Identify which cell holds the provided text, then report its [X, Y] central coordinate. 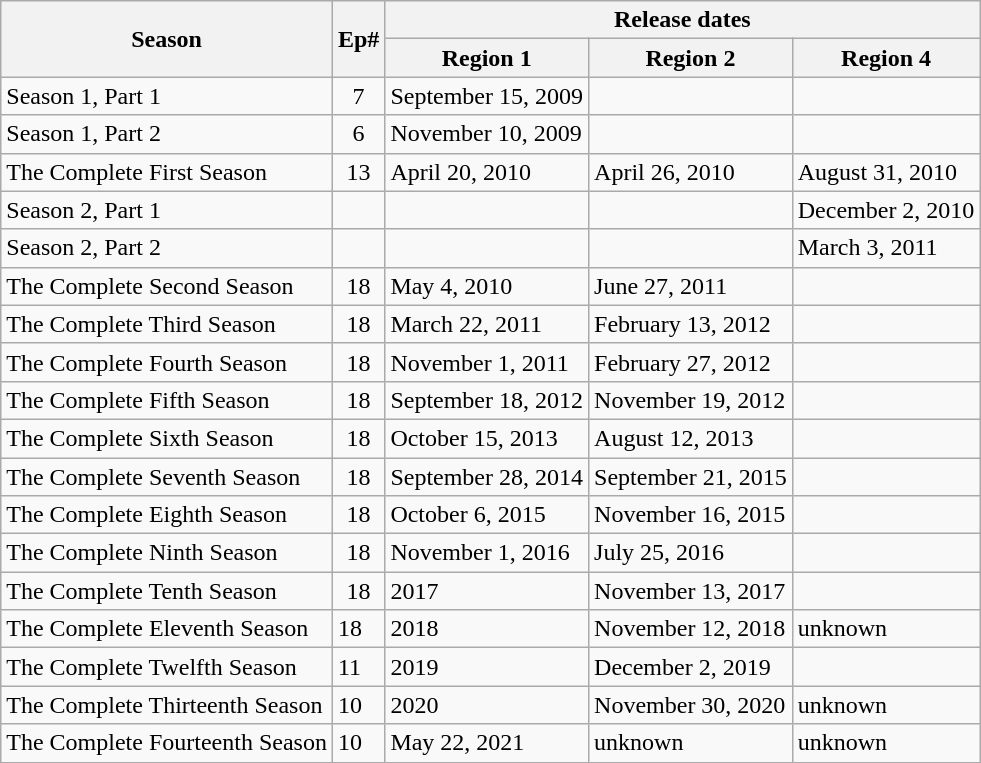
The Complete Fourth Season [167, 362]
October 6, 2015 [487, 515]
February 13, 2012 [691, 324]
December 2, 2019 [691, 667]
April 26, 2010 [691, 172]
March 22, 2011 [487, 324]
The Complete Seventh Season [167, 477]
May 22, 2021 [487, 743]
The Complete Sixth Season [167, 438]
2019 [487, 667]
Ep# [358, 39]
Release dates [682, 20]
Season 2, Part 2 [167, 248]
Season 1, Part 1 [167, 96]
November 19, 2012 [691, 400]
March 3, 2011 [886, 248]
The Complete Fifth Season [167, 400]
November 16, 2015 [691, 515]
Season 1, Part 2 [167, 134]
September 28, 2014 [487, 477]
May 4, 2010 [487, 286]
August 12, 2013 [691, 438]
August 31, 2010 [886, 172]
The Complete Fourteenth Season [167, 743]
October 15, 2013 [487, 438]
February 27, 2012 [691, 362]
Region 2 [691, 58]
November 12, 2018 [691, 629]
The Complete Tenth Season [167, 591]
Season [167, 39]
The Complete Ninth Season [167, 553]
11 [358, 667]
December 2, 2010 [886, 210]
November 1, 2016 [487, 553]
September 18, 2012 [487, 400]
The Complete Eleventh Season [167, 629]
The Complete Thirteenth Season [167, 705]
13 [358, 172]
Season 2, Part 1 [167, 210]
The Complete First Season [167, 172]
November 30, 2020 [691, 705]
Region 1 [487, 58]
June 27, 2011 [691, 286]
November 10, 2009 [487, 134]
November 1, 2011 [487, 362]
6 [358, 134]
April 20, 2010 [487, 172]
September 15, 2009 [487, 96]
7 [358, 96]
2020 [487, 705]
September 21, 2015 [691, 477]
The Complete Second Season [167, 286]
2018 [487, 629]
July 25, 2016 [691, 553]
Region 4 [886, 58]
November 13, 2017 [691, 591]
The Complete Third Season [167, 324]
The Complete Twelfth Season [167, 667]
2017 [487, 591]
The Complete Eighth Season [167, 515]
